Scan for the cell matching the given text and deliver its (X, Y) coordinate at center. 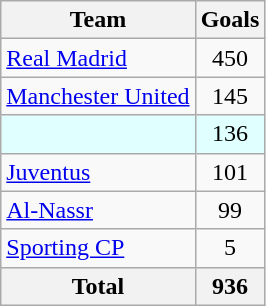
Real Madrid (98, 58)
Goals (230, 20)
5 (230, 248)
101 (230, 172)
Juventus (98, 172)
936 (230, 286)
Team (98, 20)
450 (230, 58)
99 (230, 210)
145 (230, 96)
Sporting CP (98, 248)
Total (98, 286)
136 (230, 134)
Al-Nassr (98, 210)
Manchester United (98, 96)
